Capture the cell that displays the provided text and extract its [x, y] central coordinate. 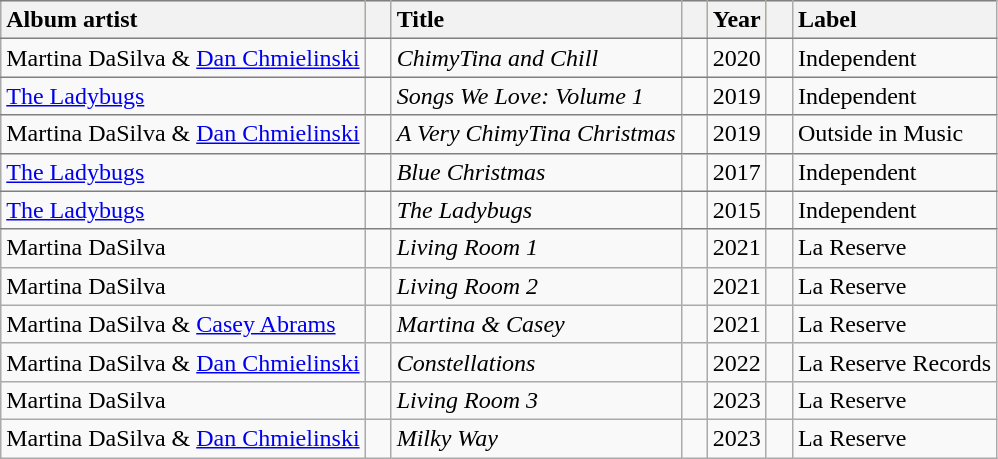
Living Room 1 [536, 248]
Constellations [536, 362]
2015 [736, 210]
Songs We Love: Volume 1 [536, 96]
Title [536, 20]
Blue Christmas [536, 172]
A Very ChimyTina Christmas [536, 134]
Album artist [183, 20]
Martina & Casey [536, 324]
Label [894, 20]
Martina DaSilva & Casey Abrams [183, 324]
La Reserve Records [894, 362]
2017 [736, 172]
2022 [736, 362]
Year [736, 20]
Living Room 3 [536, 400]
Milky Way [536, 438]
Living Room 2 [536, 286]
ChimyTina and Chill [536, 58]
2020 [736, 58]
Outside in Music [894, 134]
